Identify which cell holds the provided text, then report its (x, y) central coordinate. 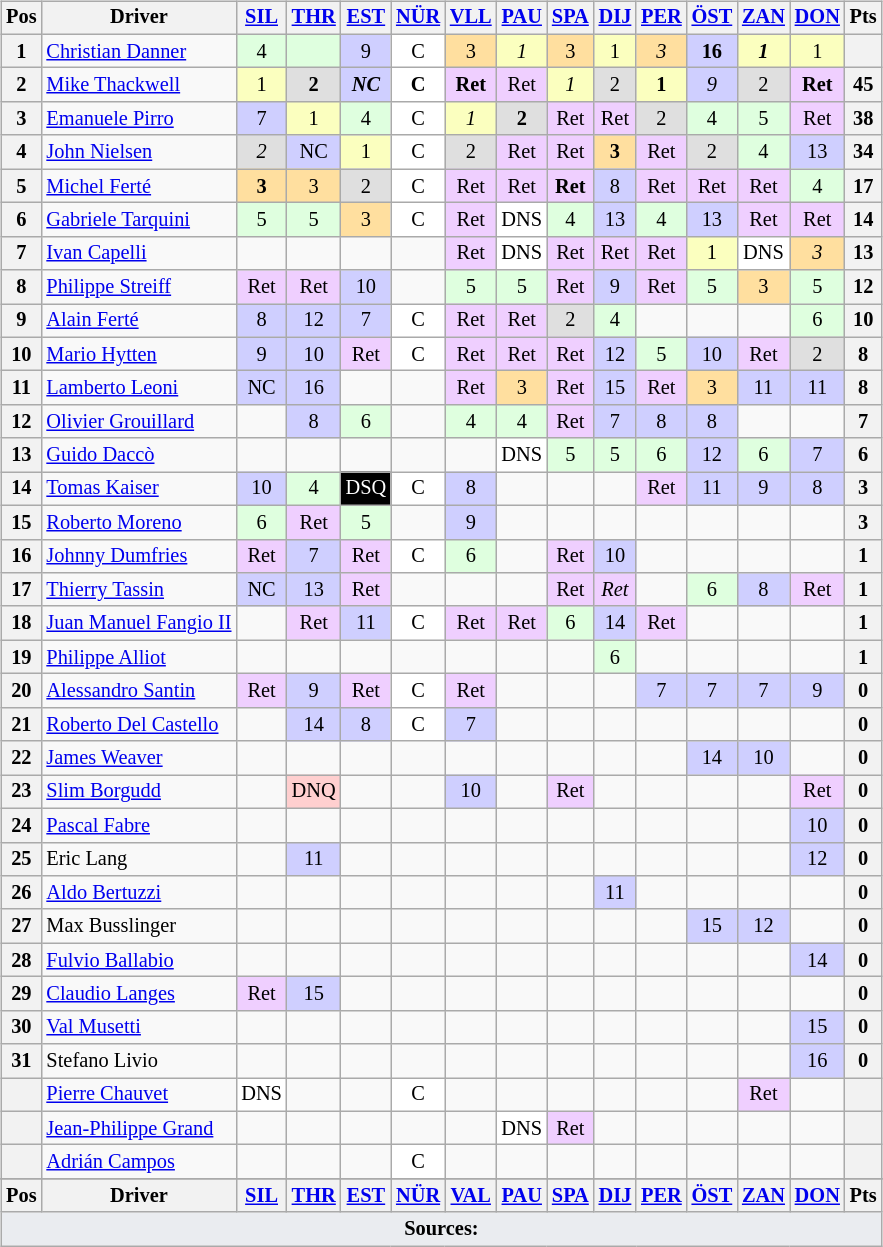
31 (21, 1061)
Jean-Philippe Grand (138, 1128)
21 (21, 724)
27 (21, 926)
30 (21, 1027)
DSQ (366, 489)
Eric Lang (138, 859)
Fulvio Ballabio (138, 960)
Claudio Langes (138, 994)
Adrián Campos (138, 1162)
Olivier Grouillard (138, 422)
Aldo Bertuzzi (138, 893)
VAL (471, 1196)
Alessandro Santin (138, 691)
Slim Borgudd (138, 792)
25 (21, 859)
45 (864, 85)
Alain Ferté (138, 321)
20 (21, 691)
Philippe Alliot (138, 657)
Max Busslinger (138, 926)
29 (21, 994)
Mario Hytten (138, 354)
Ivan Capelli (138, 253)
28 (21, 960)
26 (21, 893)
23 (21, 792)
Michel Ferté (138, 186)
Gabriele Tarquini (138, 220)
19 (21, 657)
Lamberto Leoni (138, 388)
34 (864, 152)
Val Musetti (138, 1027)
18 (21, 623)
Pierre Chauvet (138, 1095)
Mike Thackwell (138, 85)
VLL (471, 18)
Christian Danner (138, 51)
Roberto Moreno (138, 522)
22 (21, 758)
Guido Daccò (138, 455)
DNQ (314, 792)
James Weaver (138, 758)
Philippe Streiff (138, 287)
Sources: (441, 1229)
Pascal Fabre (138, 825)
38 (864, 119)
24 (21, 825)
Johnny Dumfries (138, 556)
John Nielsen (138, 152)
Emanuele Pirro (138, 119)
Tomas Kaiser (138, 489)
Stefano Livio (138, 1061)
Roberto Del Castello (138, 724)
Thierry Tassin (138, 590)
Juan Manuel Fangio II (138, 623)
